Capture the cell that displays the provided text and extract its (x, y) central coordinate. 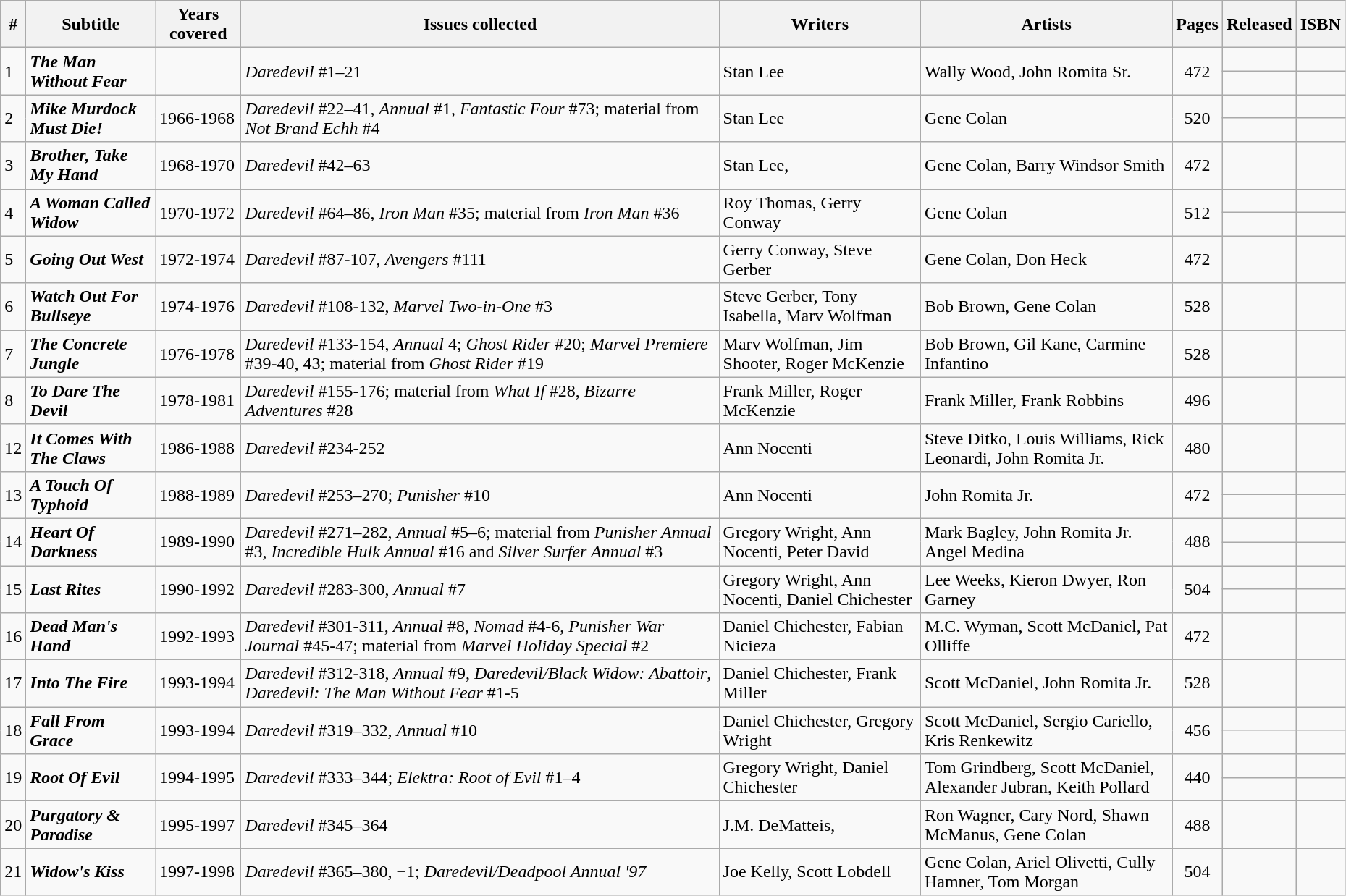
To Dare The Devil (91, 401)
Daredevil #42–63 (480, 165)
Daredevil #87-107, Avengers #111 (480, 259)
480 (1198, 447)
Daniel Chichester, Frank Miller (820, 683)
19 (13, 777)
Gene Colan, Don Heck (1046, 259)
Mike Murdock Must Die! (91, 119)
Daredevil #319–332, Annual #10 (480, 731)
J.M. DeMatteis, (820, 825)
Gregory Wright, Daniel Chichester (820, 777)
Frank Miller, Roger McKenzie (820, 401)
Bob Brown, Gil Kane, Carmine Infantino (1046, 353)
1989-1990 (198, 541)
Marv Wolfman, Jim Shooter, Roger McKenzie (820, 353)
Frank Miller, Frank Robbins (1046, 401)
1972-1974 (198, 259)
1992-1993 (198, 637)
Daredevil #234-252 (480, 447)
Scott McDaniel, John Romita Jr. (1046, 683)
1968-1970 (198, 165)
Dead Man's Hand (91, 637)
1976-1978 (198, 353)
2 (13, 119)
Writers (820, 25)
Gregory Wright, Ann Nocenti, Daniel Chichester (820, 589)
It Comes With The Claws (91, 447)
M.C. Wyman, Scott McDaniel, Pat Olliffe (1046, 637)
4 (13, 213)
18 (13, 731)
The Concrete Jungle (91, 353)
1966-1968 (198, 119)
6 (13, 307)
440 (1198, 777)
Pages (1198, 25)
16 (13, 637)
Purgatory & Paradise (91, 825)
Daniel Chichester, Fabian Nicieza (820, 637)
Daredevil #312-318, Annual #9, Daredevil/Black Widow: Abattoir, Daredevil: The Man Without Fear #1-5 (480, 683)
5 (13, 259)
Years covered (198, 25)
Stan Lee, (820, 165)
17 (13, 683)
Going Out West (91, 259)
1997-1998 (198, 871)
15 (13, 589)
Heart Of Darkness (91, 541)
Daredevil #345–364 (480, 825)
Lee Weeks, Kieron Dwyer, Ron Garney (1046, 589)
# (13, 25)
512 (1198, 213)
Steve Ditko, Louis Williams, Rick Leonardi, John Romita Jr. (1046, 447)
Gerry Conway, Steve Gerber (820, 259)
12 (13, 447)
1974-1976 (198, 307)
Bob Brown, Gene Colan (1046, 307)
Daredevil #22–41, Annual #1, Fantastic Four #73; material from Not Brand Echh #4 (480, 119)
14 (13, 541)
Released (1259, 25)
The Man Without Fear (91, 71)
1995-1997 (198, 825)
A Woman Called Widow (91, 213)
Daredevil #155-176; material from What If #28, Bizarre Adventures #28 (480, 401)
Steve Gerber, Tony Isabella, Marv Wolfman (820, 307)
John Romita Jr. (1046, 495)
1 (13, 71)
Daredevil #64–86, Iron Man #35; material from Iron Man #36 (480, 213)
7 (13, 353)
Gene Colan, Ariel Olivetti, Cully Hamner, Tom Morgan (1046, 871)
Mark Bagley, John Romita Jr. Angel Medina (1046, 541)
21 (13, 871)
Ron Wagner, Cary Nord, Shawn McManus, Gene Colan (1046, 825)
1988-1989 (198, 495)
Daredevil #271–282, Annual #5–6; material from Punisher Annual #3, Incredible Hulk Annual #16 and Silver Surfer Annual #3 (480, 541)
Daredevil #1–21 (480, 71)
ISBN (1321, 25)
Scott McDaniel, Sergio Cariello, Kris Renkewitz (1046, 731)
496 (1198, 401)
Roy Thomas, Gerry Conway (820, 213)
Daredevil #108-132, Marvel Two-in-One #3 (480, 307)
Gene Colan, Barry Windsor Smith (1046, 165)
Daredevil #365–380, −1; Daredevil/Deadpool Annual '97 (480, 871)
13 (13, 495)
A Touch Of Typhoid (91, 495)
Joe Kelly, Scott Lobdell (820, 871)
3 (13, 165)
1994-1995 (198, 777)
Brother, Take My Hand (91, 165)
Into The Fire (91, 683)
1986-1988 (198, 447)
Fall From Grace (91, 731)
Watch Out For Bullseye (91, 307)
Daniel Chichester, Gregory Wright (820, 731)
Issues collected (480, 25)
1970-1972 (198, 213)
8 (13, 401)
Subtitle (91, 25)
Widow's Kiss (91, 871)
Daredevil #133-154, Annual 4; Ghost Rider #20; Marvel Premiere #39-40, 43; material from Ghost Rider #19 (480, 353)
Daredevil #253–270; Punisher #10 (480, 495)
1978-1981 (198, 401)
456 (1198, 731)
520 (1198, 119)
Tom Grindberg, Scott McDaniel, Alexander Jubran, Keith Pollard (1046, 777)
Root Of Evil (91, 777)
1990-1992 (198, 589)
Gregory Wright, Ann Nocenti, Peter David (820, 541)
Wally Wood, John Romita Sr. (1046, 71)
Artists (1046, 25)
Daredevil #301-311, Annual #8, Nomad #4-6, Punisher War Journal #45-47; material from Marvel Holiday Special #2 (480, 637)
Daredevil #283-300, Annual #7 (480, 589)
Daredevil #333–344; Elektra: Root of Evil #1–4 (480, 777)
20 (13, 825)
Last Rites (91, 589)
